Search for the cell housing the specified text and yield its [x, y] center coordinate. 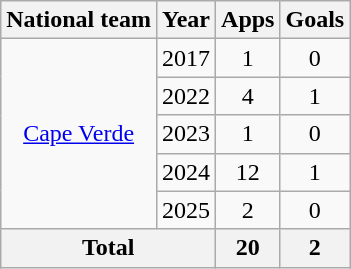
Year [186, 20]
4 [248, 96]
2017 [186, 58]
12 [248, 172]
2023 [186, 134]
20 [248, 248]
Cape Verde [79, 134]
2024 [186, 172]
2022 [186, 96]
National team [79, 20]
2025 [186, 210]
Total [108, 248]
Apps [248, 20]
Goals [315, 20]
